From the cell containing the given text, extract its center point as (X, Y) coordinate. 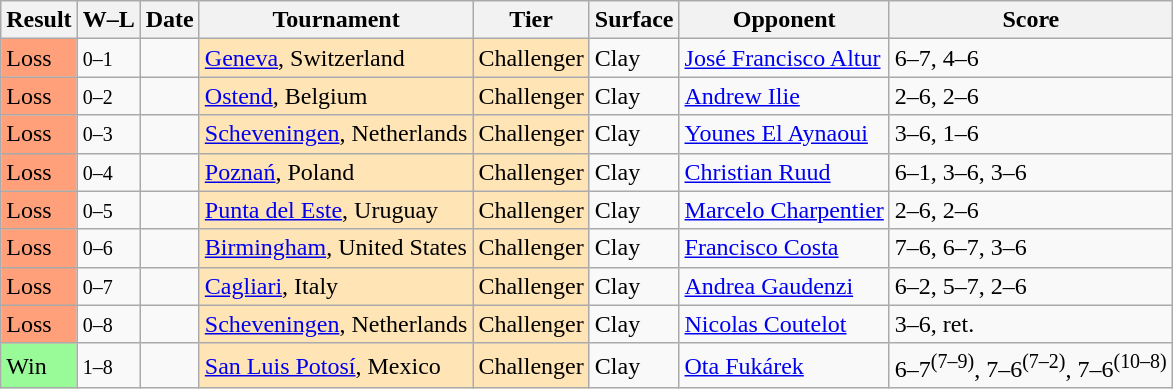
Nicolas Coutelot (784, 324)
0–3 (108, 134)
7–6, 6–7, 3–6 (1030, 248)
Surface (634, 20)
6–7(7–9), 7–6(7–2), 7–6(10–8) (1030, 366)
Geneva, Switzerland (336, 58)
Ostend, Belgium (336, 96)
0–2 (108, 96)
0–4 (108, 172)
Younes El Aynaoui (784, 134)
Birmingham, United States (336, 248)
6–1, 3–6, 3–6 (1030, 172)
0–1 (108, 58)
W–L (108, 20)
Andrea Gaudenzi (784, 286)
Tier (531, 20)
Ota Fukárek (784, 366)
Poznań, Poland (336, 172)
Cagliari, Italy (336, 286)
0–7 (108, 286)
Punta del Este, Uruguay (336, 210)
Opponent (784, 20)
3–6, 1–6 (1030, 134)
San Luis Potosí, Mexico (336, 366)
Tournament (336, 20)
Date (170, 20)
Result (39, 20)
José Francisco Altur (784, 58)
0–5 (108, 210)
6–2, 5–7, 2–6 (1030, 286)
Marcelo Charpentier (784, 210)
1–8 (108, 366)
Win (39, 366)
Andrew Ilie (784, 96)
Francisco Costa (784, 248)
Score (1030, 20)
0–6 (108, 248)
3–6, ret. (1030, 324)
0–8 (108, 324)
Christian Ruud (784, 172)
6–7, 4–6 (1030, 58)
